Provide the (X, Y) coordinate of the cell's center where the given text is located.  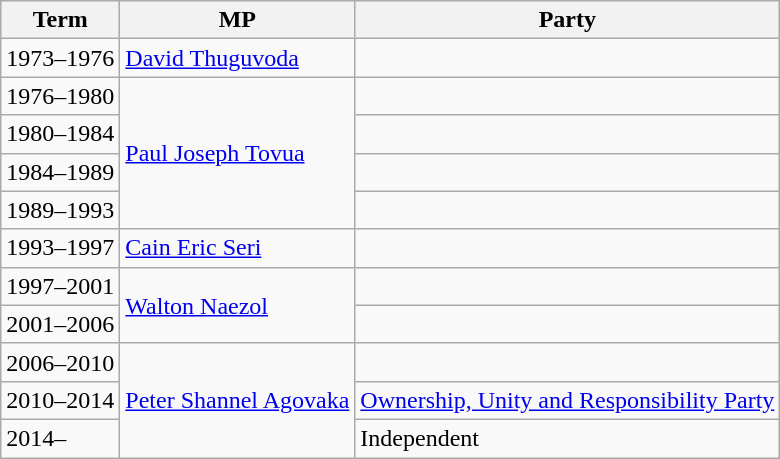
1980–1984 (60, 134)
1973–1976 (60, 58)
Party (568, 20)
Term (60, 20)
1997–2001 (60, 286)
1984–1989 (60, 172)
1989–1993 (60, 210)
Cain Eric Seri (238, 248)
2006–2010 (60, 362)
2001–2006 (60, 324)
David Thuguvoda (238, 58)
2010–2014 (60, 400)
1976–1980 (60, 96)
Peter Shannel Agovaka (238, 400)
MP (238, 20)
1993–1997 (60, 248)
Walton Naezol (238, 305)
2014– (60, 438)
Paul Joseph Tovua (238, 153)
Ownership, Unity and Responsibility Party (568, 400)
Independent (568, 438)
